Output the (X, Y) coordinate of the center of the cell containing the given text.  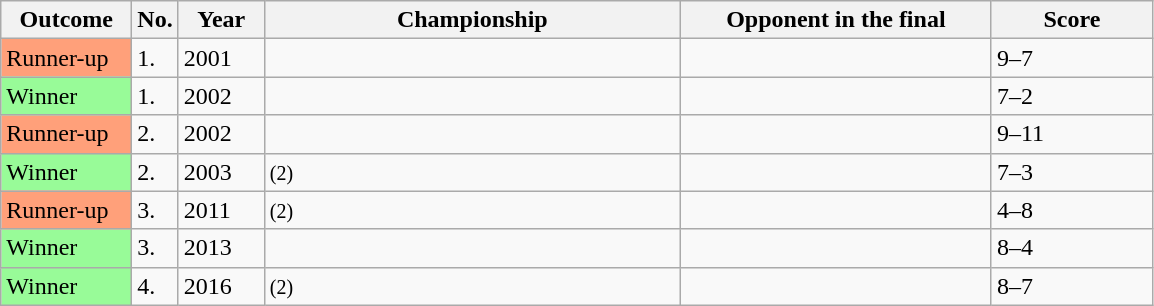
9–11 (1072, 134)
2011 (221, 210)
2013 (221, 248)
2003 (221, 172)
4–8 (1072, 210)
8–4 (1072, 248)
2016 (221, 286)
7–2 (1072, 96)
Opponent in the final (836, 20)
9–7 (1072, 58)
Year (221, 20)
Championship (472, 20)
7–3 (1072, 172)
Outcome (66, 20)
4. (155, 286)
Score (1072, 20)
8–7 (1072, 286)
2001 (221, 58)
No. (155, 20)
